Determine the [x, y] coordinate at the center of the cell enclosing the given text.  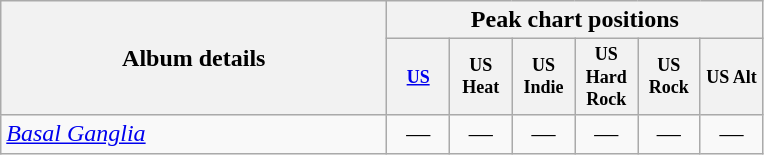
US [418, 77]
US Alt [732, 77]
Album details [194, 58]
Peak chart positions [575, 20]
US Heat [480, 77]
US Rock [670, 77]
US Indie [544, 77]
Basal Ganglia [194, 134]
US Hard Rock [606, 77]
